From the cell containing the given text, extract its center point as (X, Y) coordinate. 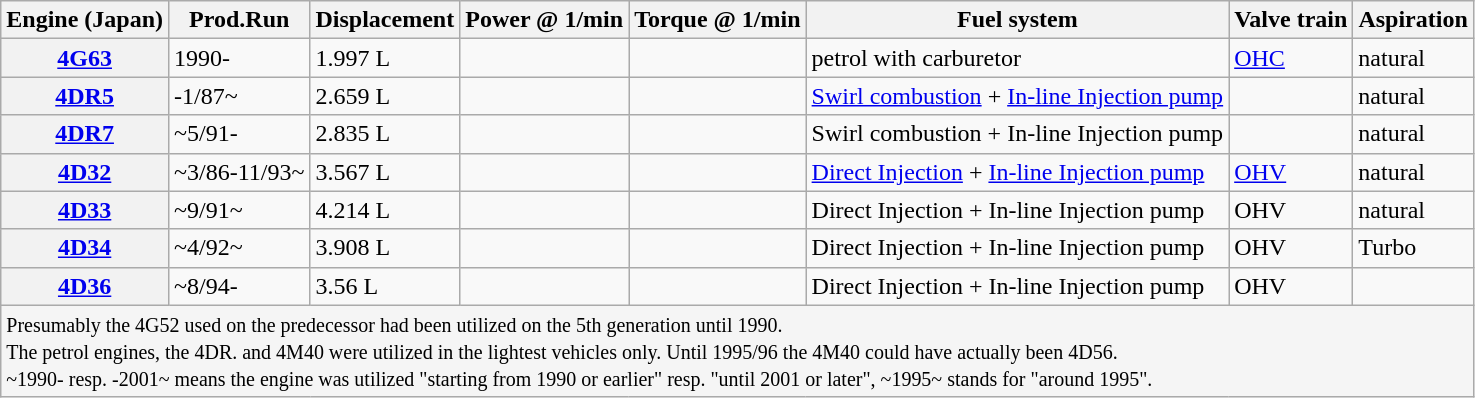
2.835 L (385, 134)
~4/92~ (240, 248)
4D36 (85, 286)
Prod.Run (240, 20)
1.997 L (385, 58)
4DR5 (85, 96)
3.908 L (385, 248)
Aspiration (1413, 20)
-1/87~ (240, 96)
Torque @ 1/min (718, 20)
~9/91~ (240, 210)
Power @ 1/min (544, 20)
~3/86-11/93~ (240, 172)
4D33 (85, 210)
OHC (1291, 58)
4.214 L (385, 210)
Fuel system (1018, 20)
Turbo (1413, 248)
3.567 L (385, 172)
Engine (Japan) (85, 20)
4G63 (85, 58)
4DR7 (85, 134)
Valve train (1291, 20)
1990- (240, 58)
3.56 L (385, 286)
~5/91- (240, 134)
4D32 (85, 172)
4D34 (85, 248)
~8/94- (240, 286)
Displacement (385, 20)
2.659 L (385, 96)
petrol with carburetor (1018, 58)
